Output the (X, Y) coordinate of the center of the cell containing the given text.  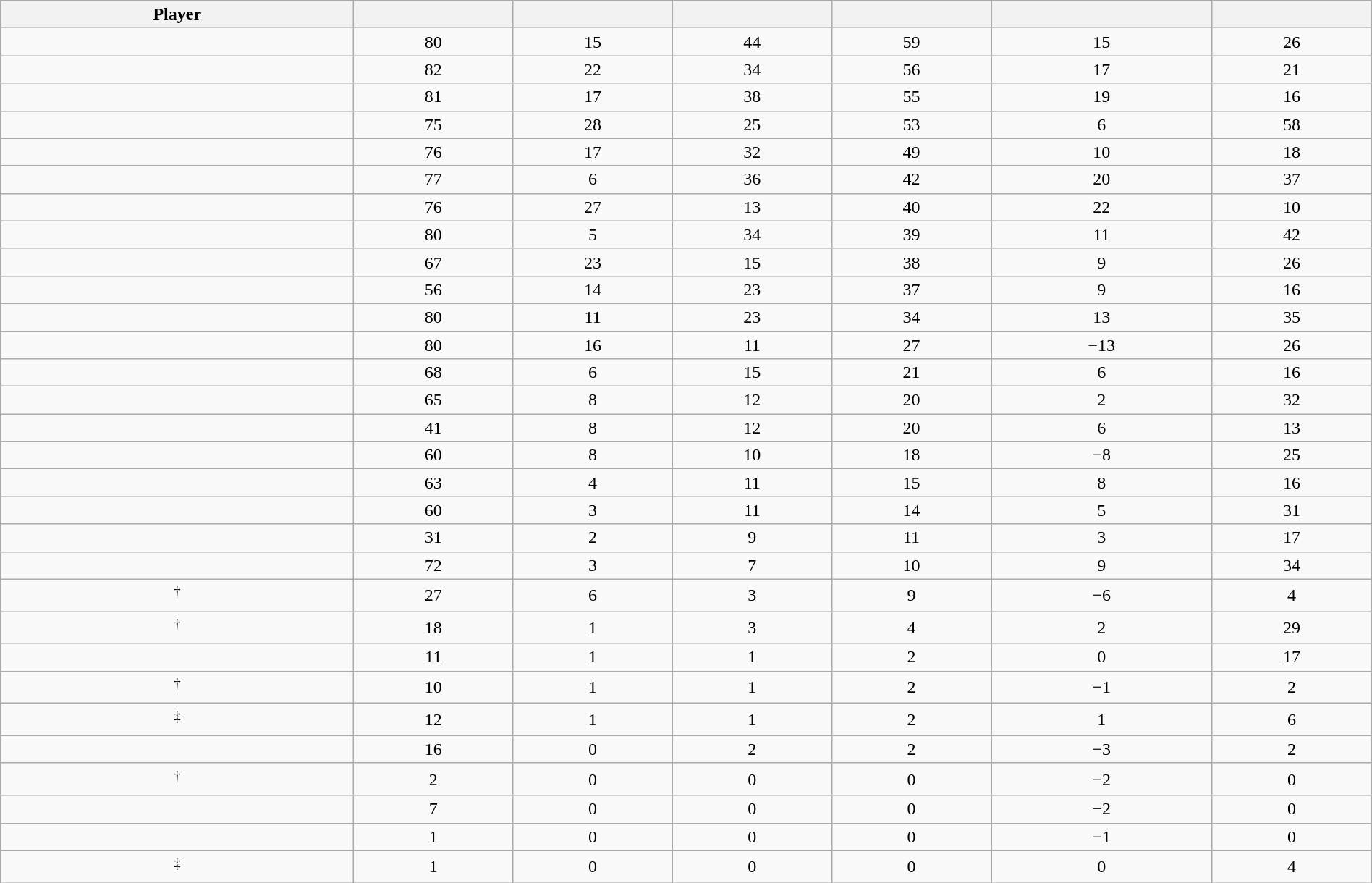
59 (911, 42)
63 (433, 483)
67 (433, 262)
58 (1292, 124)
53 (911, 124)
72 (433, 565)
40 (911, 207)
−8 (1101, 455)
19 (1101, 97)
49 (911, 152)
82 (433, 69)
35 (1292, 317)
81 (433, 97)
65 (433, 400)
44 (752, 42)
41 (433, 428)
Player (177, 14)
68 (433, 373)
29 (1292, 628)
−3 (1101, 749)
−6 (1101, 595)
36 (752, 179)
−13 (1101, 345)
28 (593, 124)
77 (433, 179)
39 (911, 235)
55 (911, 97)
75 (433, 124)
